Determine the [X, Y] coordinate at the center of the cell enclosing the given text.  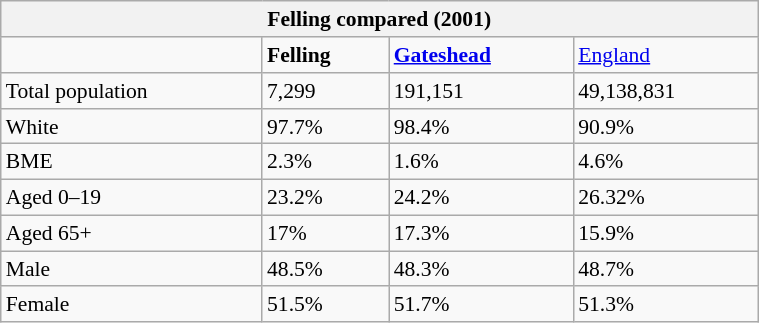
England [665, 55]
17.3% [481, 233]
48.5% [326, 269]
90.9% [665, 126]
98.4% [481, 126]
24.2% [481, 197]
Female [132, 304]
1.6% [481, 162]
97.7% [326, 126]
2.3% [326, 162]
BME [132, 162]
48.7% [665, 269]
23.2% [326, 197]
15.9% [665, 233]
17% [326, 233]
White [132, 126]
4.6% [665, 162]
7,299 [326, 91]
51.7% [481, 304]
Aged 0–19 [132, 197]
51.3% [665, 304]
Felling compared (2001) [380, 19]
Felling [326, 55]
Aged 65+ [132, 233]
Total population [132, 91]
49,138,831 [665, 91]
51.5% [326, 304]
Gateshead [481, 55]
Male [132, 269]
48.3% [481, 269]
191,151 [481, 91]
26.32% [665, 197]
